From the cell containing the given text, extract its center point as (X, Y) coordinate. 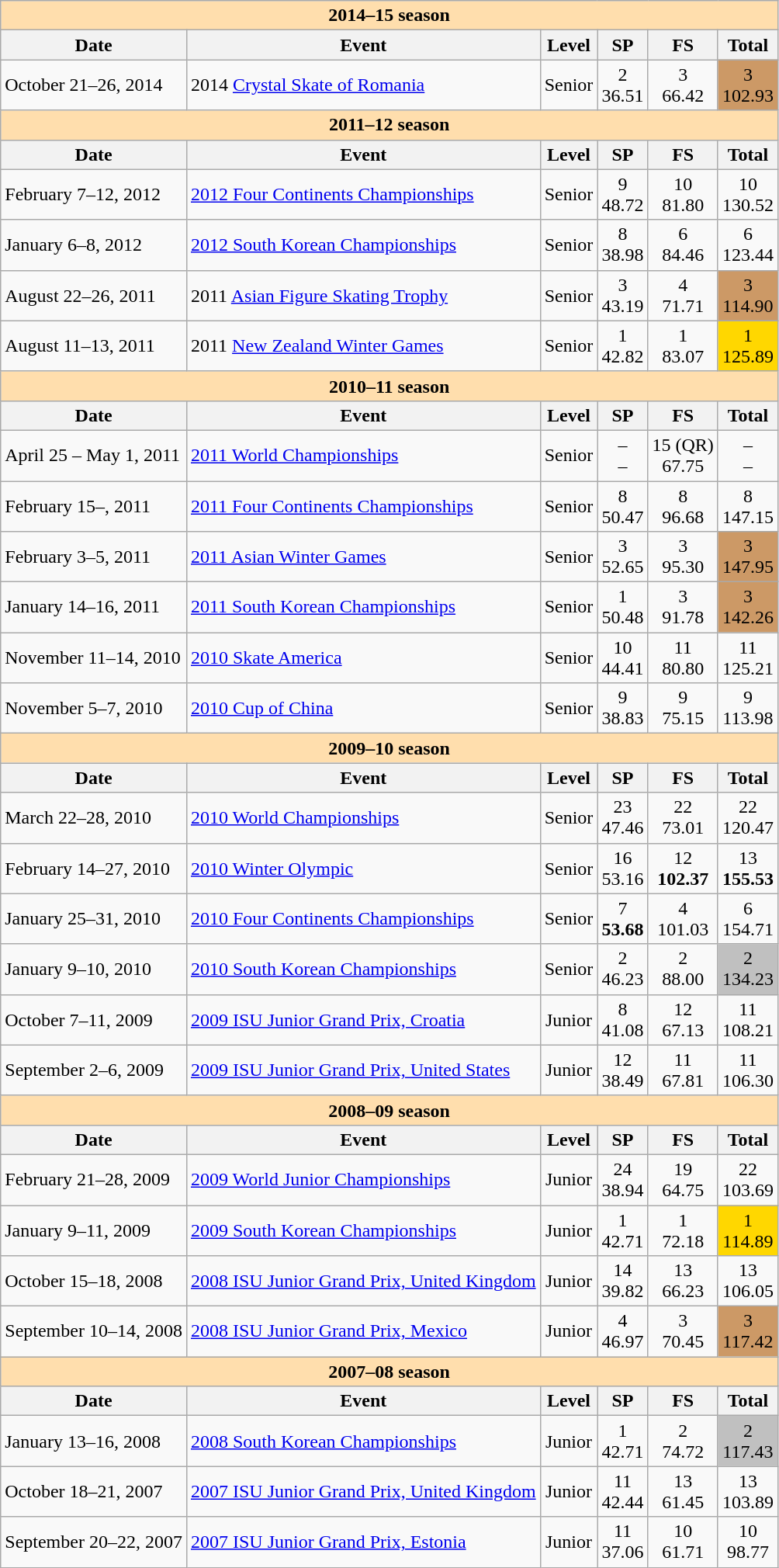
September 2–6, 2009 (94, 1070)
11 80.80 (683, 658)
October 7–11, 2009 (94, 1020)
13 106.05 (748, 1281)
2 134.23 (748, 969)
13 66.23 (683, 1281)
2007–08 season (389, 1372)
February 15–, 2011 (94, 506)
9 48.72 (622, 194)
2010 World Championships (363, 818)
8 38.98 (622, 245)
2009 ISU Junior Grand Prix, Croatia (363, 1020)
October 18–21, 2007 (94, 1492)
2011–12 season (389, 125)
3 70.45 (683, 1332)
January 6–8, 2012 (94, 245)
9 113.98 (748, 708)
2009 South Korean Championships (363, 1230)
1 83.07 (683, 346)
11 67.81 (683, 1070)
1 125.89 (748, 346)
24 38.94 (622, 1180)
3 95.30 (683, 557)
8 41.08 (622, 1020)
2008 South Korean Championships (363, 1441)
6 84.46 (683, 245)
4 46.97 (622, 1332)
October 15–18, 2008 (94, 1281)
January 13–16, 2008 (94, 1441)
11 42.44 (622, 1492)
4 101.03 (683, 919)
2014 Crystal Skate of Romania (363, 85)
6 123.44 (748, 245)
13 61.45 (683, 1492)
November 5–7, 2010 (94, 708)
2014–15 season (389, 16)
August 11–13, 2011 (94, 346)
6 154.71 (748, 919)
February 3–5, 2011 (94, 557)
8 147.15 (748, 506)
February 21–28, 2009 (94, 1180)
1 114.89 (748, 1230)
April 25 – May 1, 2011 (94, 455)
2011 World Championships (363, 455)
10 61.71 (683, 1542)
3 91.78 (683, 607)
January 25–31, 2010 (94, 919)
14 39.82 (622, 1281)
2010 Skate America (363, 658)
October 21–26, 2014 (94, 85)
22 103.69 (748, 1180)
1 42.82 (622, 346)
3 43.19 (622, 295)
February 7–12, 2012 (94, 194)
1 50.48 (622, 607)
2011 Asian Figure Skating Trophy (363, 295)
12 67.13 (683, 1020)
13 155.53 (748, 868)
16 53.16 (622, 868)
4 71.71 (683, 295)
2007 ISU Junior Grand Prix, Estonia (363, 1542)
1 72.18 (683, 1230)
January 14–16, 2011 (94, 607)
2007 ISU Junior Grand Prix, United Kingdom (363, 1492)
12 102.37 (683, 868)
2010 South Korean Championships (363, 969)
3 117.42 (748, 1332)
2011 Asian Winter Games (363, 557)
2011 Four Continents Championships (363, 506)
2 88.00 (683, 969)
19 64.75 (683, 1180)
8 50.47 (622, 506)
10 98.77 (748, 1542)
February 14–27, 2010 (94, 868)
3 114.90 (748, 295)
2 74.72 (683, 1441)
March 22–28, 2010 (94, 818)
2011 South Korean Championships (363, 607)
2012 South Korean Championships (363, 245)
August 22–26, 2011 (94, 295)
8 96.68 (683, 506)
2012 Four Continents Championships (363, 194)
13 103.89 (748, 1492)
3 102.93 (748, 85)
2 36.51 (622, 85)
23 47.46 (622, 818)
10 130.52 (748, 194)
11 106.30 (748, 1070)
2009 World Junior Championships (363, 1180)
3 66.42 (683, 85)
3 147.95 (748, 557)
22 120.47 (748, 818)
9 38.83 (622, 708)
3 52.65 (622, 557)
2010 Cup of China (363, 708)
2 117.43 (748, 1441)
January 9–10, 2010 (94, 969)
January 9–11, 2009 (94, 1230)
2008 ISU Junior Grand Prix, Mexico (363, 1332)
2010–11 season (389, 386)
September 20–22, 2007 (94, 1542)
2008–09 season (389, 1110)
15 (QR) 67.75 (683, 455)
10 44.41 (622, 658)
10 81.80 (683, 194)
2011 New Zealand Winter Games (363, 346)
November 11–14, 2010 (94, 658)
2010 Winter Olympic (363, 868)
22 73.01 (683, 818)
2 46.23 (622, 969)
9 75.15 (683, 708)
2009–10 season (389, 748)
3 142.26 (748, 607)
2010 Four Continents Championships (363, 919)
7 53.68 (622, 919)
11 125.21 (748, 658)
2008 ISU Junior Grand Prix, United Kingdom (363, 1281)
2009 ISU Junior Grand Prix, United States (363, 1070)
11 37.06 (622, 1542)
12 38.49 (622, 1070)
September 10–14, 2008 (94, 1332)
11 108.21 (748, 1020)
